From the cell containing the given text, extract its center point as (x, y) coordinate. 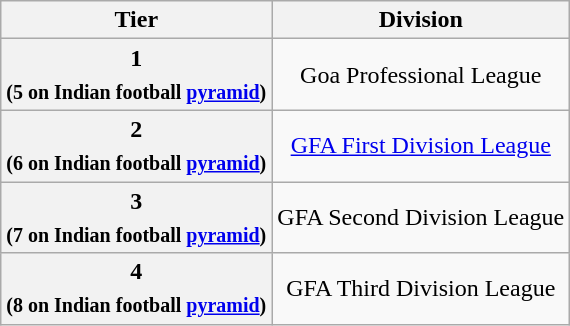
Division (421, 20)
Goa Professional League (421, 74)
3(7 on Indian football pyramid) (136, 218)
GFA Third Division League (421, 288)
GFA Second Division League (421, 218)
GFA First Division League (421, 146)
2(6 on Indian football pyramid) (136, 146)
1(5 on Indian football pyramid) (136, 74)
Tier (136, 20)
4(8 on Indian football pyramid) (136, 288)
